Pinpoint the cell where the given text exists, returning its (x, y) midpoint coordinate. 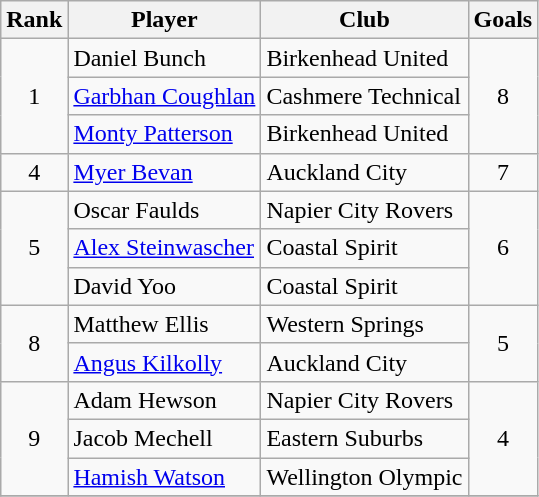
Goals (503, 20)
Jacob Mechell (164, 438)
Angus Kilkolly (164, 362)
Player (164, 20)
Monty Patterson (164, 134)
Alex Steinwascher (164, 248)
Adam Hewson (164, 400)
Myer Bevan (164, 172)
Hamish Watson (164, 477)
Rank (34, 20)
Eastern Suburbs (364, 438)
Matthew Ellis (164, 324)
6 (503, 248)
1 (34, 96)
9 (34, 438)
Wellington Olympic (364, 477)
Cashmere Technical (364, 96)
Garbhan Coughlan (164, 96)
Western Springs (364, 324)
Club (364, 20)
Daniel Bunch (164, 58)
Oscar Faulds (164, 210)
David Yoo (164, 286)
7 (503, 172)
